Locate the cell with the specified text and output its [X, Y] center coordinate. 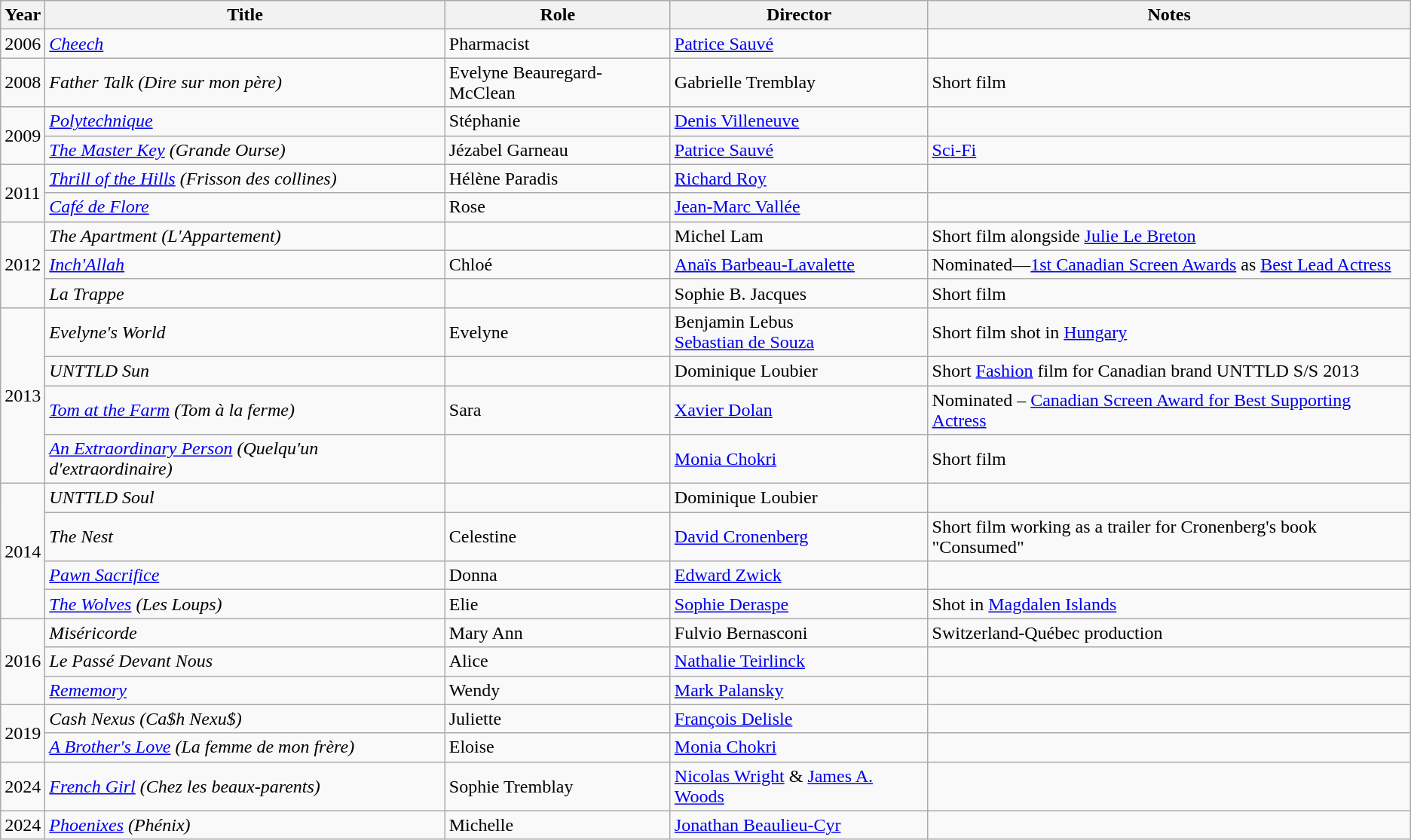
Rememory [245, 690]
Short film shot in Hungary [1169, 331]
Phoenixes (Phénix) [245, 825]
Role [558, 15]
Sci-Fi [1169, 150]
Michel Lam [799, 236]
2014 [23, 551]
2009 [23, 136]
Jézabel Garneau [558, 150]
Title [245, 15]
Elie [558, 604]
Wendy [558, 690]
Notes [1169, 15]
Jean-Marc Vallée [799, 207]
Anaïs Barbeau-Lavalette [799, 264]
Hélène Paradis [558, 179]
Evelyne's World [245, 331]
2019 [23, 733]
Richard Roy [799, 179]
Gabrielle Tremblay [799, 83]
Michelle [558, 825]
Evelyne Beauregard-McClean [558, 83]
Pawn Sacrifice [245, 576]
Xavier Dolan [799, 410]
Mark Palansky [799, 690]
2013 [23, 395]
Rose [558, 207]
Alice [558, 661]
Short film working as a trailer for Cronenberg's book "Consumed" [1169, 536]
Miséricorde [245, 633]
Le Passé Devant Nous [245, 661]
Short film alongside Julie Le Breton [1169, 236]
Mary Ann [558, 633]
Chloé [558, 264]
The Wolves (Les Loups) [245, 604]
Juliette [558, 719]
David Cronenberg [799, 536]
UNTTLD Sun [245, 371]
Nominated—1st Canadian Screen Awards as Best Lead Actress [1169, 264]
Evelyne [558, 331]
Pharmacist [558, 44]
2011 [23, 193]
The Apartment (L'Appartement) [245, 236]
An Extraordinary Person (Quelqu'un d'extraordinaire) [245, 460]
2008 [23, 83]
Sophie Tremblay [558, 787]
2006 [23, 44]
Inch'Allah [245, 264]
Director [799, 15]
Café de Flore [245, 207]
Eloise [558, 747]
Cheech [245, 44]
Thrill of the Hills (Frisson des collines) [245, 179]
Benjamin LebusSebastian de Souza [799, 331]
Sophie B. Jacques [799, 293]
Denis Villeneuve [799, 121]
Year [23, 15]
Jonathan Beaulieu-Cyr [799, 825]
Nominated – Canadian Screen Award for Best Supporting Actress [1169, 410]
Edward Zwick [799, 576]
French Girl (Chez les beaux-parents) [245, 787]
Polytechnique [245, 121]
UNTTLD Soul [245, 498]
A Brother's Love (La femme de mon frère) [245, 747]
Sophie Deraspe [799, 604]
Nathalie Teirlinck [799, 661]
Shot in Magdalen Islands [1169, 604]
Donna [558, 576]
Nicolas Wright & James A. Woods [799, 787]
2012 [23, 264]
Switzerland-Québec production [1169, 633]
Father Talk (Dire sur mon père) [245, 83]
Fulvio Bernasconi [799, 633]
The Nest [245, 536]
Celestine [558, 536]
Sara [558, 410]
La Trappe [245, 293]
The Master Key (Grande Ourse) [245, 150]
2016 [23, 661]
Short Fashion film for Canadian brand UNTTLD S/S 2013 [1169, 371]
Tom at the Farm (Tom à la ferme) [245, 410]
Stéphanie [558, 121]
Cash Nexus (Ca$h Nexu$) [245, 719]
François Delisle [799, 719]
